Find where the given text appears and provide that cell's center as [X, Y] coordinate. 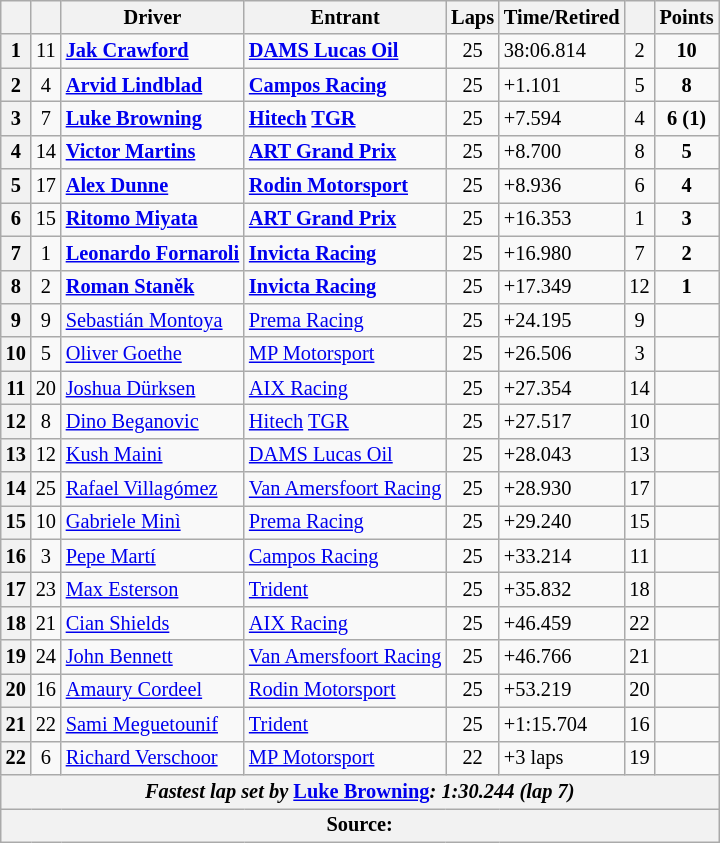
Driver [152, 17]
+28.043 [562, 455]
Joshua Dürksen [152, 388]
+27.517 [562, 421]
Victor Martins [152, 152]
+8.700 [562, 152]
Cian Shields [152, 623]
Arvid Lindblad [152, 85]
Source: [360, 825]
Jak Crawford [152, 51]
+53.219 [562, 690]
Sami Meguetounif [152, 724]
Pepe Martí [152, 556]
+7.594 [562, 118]
+46.459 [562, 623]
+17.349 [562, 287]
23 [46, 589]
+16.353 [562, 219]
Richard Verschoor [152, 758]
Leonardo Fornaroli [152, 253]
+29.240 [562, 522]
+35.832 [562, 589]
+1.101 [562, 85]
Gabriele Minì [152, 522]
+3 laps [562, 758]
+27.354 [562, 388]
+28.930 [562, 489]
Dino Beganovic [152, 421]
Amaury Cordeel [152, 690]
Ritomo Miyata [152, 219]
+33.214 [562, 556]
Time/Retired [562, 17]
Rafael Villagómez [152, 489]
38:06.814 [562, 51]
Entrant [345, 17]
+8.936 [562, 186]
+26.506 [562, 354]
6 (1) [687, 118]
Luke Browning [152, 118]
+24.195 [562, 320]
24 [46, 657]
+46.766 [562, 657]
Max Esterson [152, 589]
Laps [472, 17]
+1:15.704 [562, 724]
Fastest lap set by Luke Browning: 1:30.244 (lap 7) [360, 791]
+16.980 [562, 253]
Roman Staněk [152, 287]
Kush Maini [152, 455]
Oliver Goethe [152, 354]
John Bennett [152, 657]
Alex Dunne [152, 186]
Points [687, 17]
Sebastián Montoya [152, 320]
